Capture the cell that displays the provided text and extract its [X, Y] central coordinate. 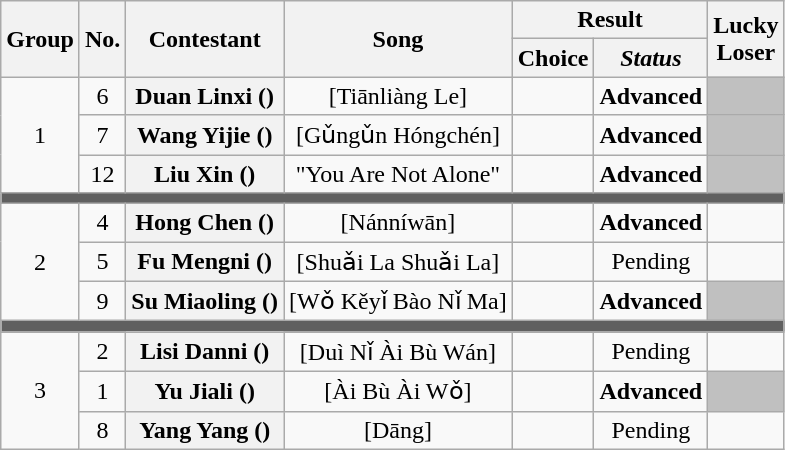
[Gǔngǔn Hóngchén] [398, 135]
[Shuǎi La Shuǎi La] [398, 262]
7 [102, 135]
9 [102, 301]
"You Are Not Alone" [398, 173]
12 [102, 173]
Fu Mengni () [205, 262]
No. [102, 39]
[Tiānliàng Le] [398, 96]
Song [398, 39]
Yu Jiali () [205, 391]
Status [651, 58]
Group [40, 39]
4 [102, 223]
Duan Linxi () [205, 96]
[Dāng] [398, 430]
Choice [553, 58]
Wang Yijie () [205, 135]
[Duì Nǐ Ài Bù Wán] [398, 352]
[Nánníwān] [398, 223]
Result [610, 20]
5 [102, 262]
Su Miaoling () [205, 301]
Hong Chen () [205, 223]
8 [102, 430]
Yang Yang () [205, 430]
Liu Xin () [205, 173]
LuckyLoser [746, 39]
6 [102, 96]
[Wǒ Kěyǐ Bào Nǐ Ma] [398, 301]
[Ài Bù Ài Wǒ] [398, 391]
Contestant [205, 39]
3 [40, 390]
Lisi Danni () [205, 352]
